Capture the cell that displays the provided text and extract its (X, Y) central coordinate. 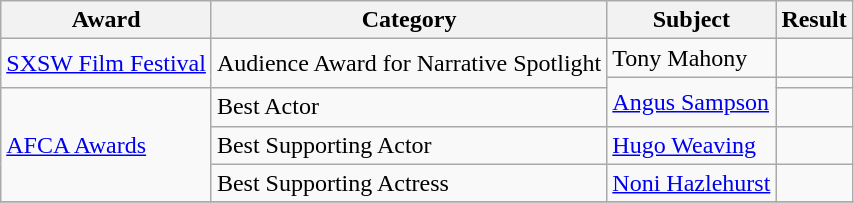
Best Supporting Actor (408, 145)
Audience Award for Narrative Spotlight (408, 64)
SXSW Film Festival (106, 64)
Best Supporting Actress (408, 183)
Category (408, 20)
Award (106, 20)
Best Actor (408, 107)
Angus Sampson (692, 102)
Noni Hazlehurst (692, 183)
Hugo Weaving (692, 145)
Subject (692, 20)
Tony Mahony (692, 58)
AFCA Awards (106, 145)
Result (814, 20)
